Identify which cell holds the provided text, then report its (x, y) central coordinate. 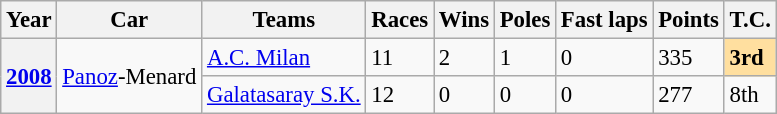
2008 (29, 76)
Teams (284, 20)
Year (29, 20)
3rd (750, 58)
A.C. Milan (284, 58)
11 (400, 58)
277 (688, 95)
Panoz-Menard (130, 76)
Galatasaray S.K. (284, 95)
1 (524, 58)
T.C. (750, 20)
8th (750, 95)
Car (130, 20)
2 (464, 58)
Races (400, 20)
Poles (524, 20)
335 (688, 58)
Points (688, 20)
Wins (464, 20)
12 (400, 95)
Fast laps (604, 20)
